Provide the (x, y) coordinate of the cell's center where the given text is located.  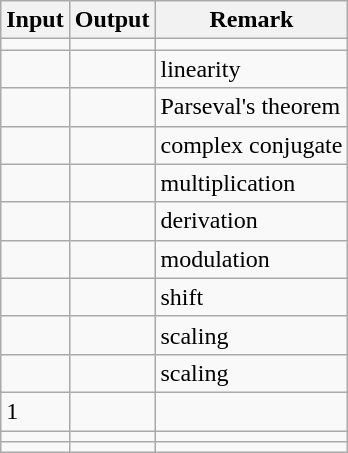
shift (252, 297)
Input (35, 20)
Remark (252, 20)
Parseval's theorem (252, 107)
modulation (252, 259)
complex conjugate (252, 145)
linearity (252, 69)
derivation (252, 221)
Output (112, 20)
multiplication (252, 183)
1 (35, 411)
